Provide the (x, y) coordinate of the cell's center where the given text is located.  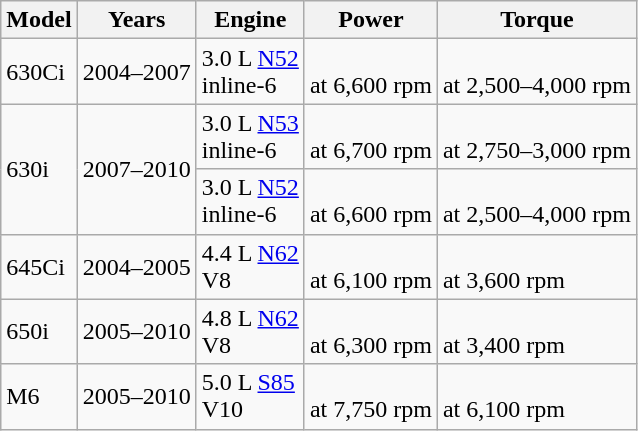
3.0 L N53 inline-6 (250, 136)
at 6,700 rpm (370, 136)
at 7,750 rpm (370, 396)
2004–2005 (136, 266)
at 3,600 rpm (536, 266)
Power (370, 20)
Torque (536, 20)
2004–2007 (136, 72)
5.0 L S85 V10 (250, 396)
630i (39, 169)
4.4 L N62 V8 (250, 266)
at 2,750–3,000 rpm (536, 136)
4.8 L N62 V8 (250, 332)
Engine (250, 20)
at 3,400 rpm (536, 332)
at 6,300 rpm (370, 332)
Model (39, 20)
650i (39, 332)
630Ci (39, 72)
Years (136, 20)
645Ci (39, 266)
M6 (39, 396)
2007–2010 (136, 169)
